Pinpoint the cell where the given text exists, returning its (X, Y) midpoint coordinate. 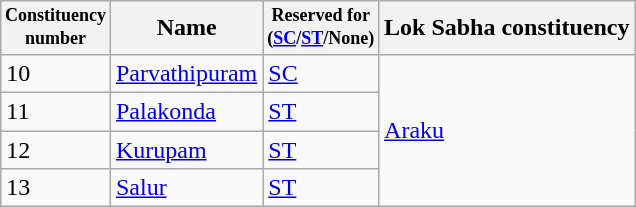
12 (56, 150)
Kurupam (186, 150)
10 (56, 73)
SC (321, 73)
Reserved for(SC/ST/None) (321, 28)
Lok Sabha constituency (507, 28)
11 (56, 111)
Salur (186, 188)
13 (56, 188)
Araku (507, 130)
Parvathipuram (186, 73)
Palakonda (186, 111)
Name (186, 28)
Constituency number (56, 28)
